Extract the (X, Y) coordinate from the center of the cell holding the provided text.  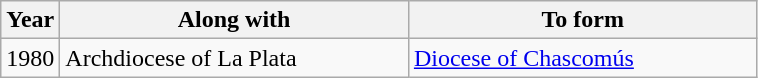
Year (30, 20)
Diocese of Chascomús (582, 58)
To form (582, 20)
Along with (234, 20)
1980 (30, 58)
Archdiocese of La Plata (234, 58)
